Return the [x, y] coordinate for the center point of the cell that contains the specified text.  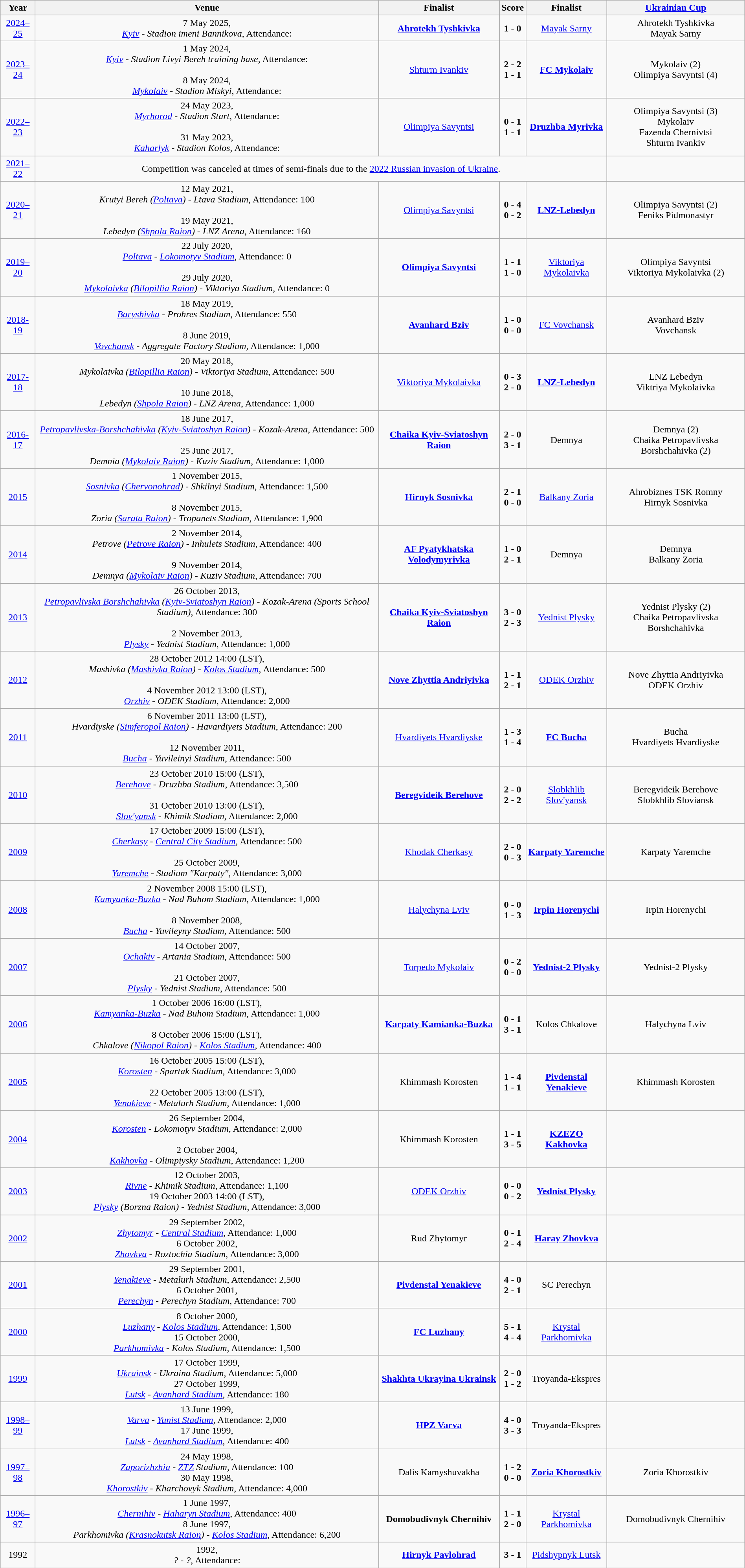
2023–24 [18, 70]
Venue [207, 8]
4 - 0 2 - 1 [513, 1285]
29 September 2002, Zhytomyr - Central Stadium, Attendance: 1,000 6 October 2002, Zhovkva - Roztochia Stadium, Attendance: 3,000 [207, 1238]
Khodak Cherkasy [439, 852]
1 - 11 - 0 [513, 267]
FC Luzhany [439, 1332]
8 October 2000, Luzhany - Kolos Stadium, Attendance: 1,500 15 October 2000, Parkhomivka - Kolos Stadium, Attendance: 1,500 [207, 1332]
1 - 02 - 1 [513, 554]
Mayak Sarny [567, 28]
Rud Zhytomyr [439, 1238]
Olimpiya SavyntsiViktoriya Mykolaivka (2) [676, 267]
Ahrotekh Tyshkivka [439, 28]
2016-17 [18, 439]
Beregvideik BerehoveSlobkhlib Sloviansk [676, 795]
2024–25 [18, 28]
2005 [18, 1082]
2011 [18, 737]
2001 [18, 1285]
Olimpiya Savyntsi (3)MykolaivFazenda ChernivtsiShturm Ivankiv [676, 127]
2013 [18, 617]
Pidshypnyk Lutsk [567, 1555]
0 - 2 0 - 0 [513, 967]
2 - 10 - 0 [513, 497]
Slobkhlib Slov'yansk [567, 795]
2000 [18, 1332]
2007 [18, 967]
14 October 2007, Ochakiv - Artania Stadium, Attendance: 500 21 October 2007, Plysky - Yednist Stadium, Attendance: 500 [207, 967]
0 - 40 - 2 [513, 210]
0 - 32 - 0 [513, 382]
0 - 1 3 - 1 [513, 1024]
FC Mykolaiv [567, 70]
2022–23 [18, 127]
Ukrainian Cup [676, 8]
Karpaty Kamianka-Buzka [439, 1024]
1 - 0 [513, 28]
Demnya (2)Chaika Petropavlivska Borshchahivka (2) [676, 439]
Olimpiya Savyntsi (2)Feniks Pidmonastyr [676, 210]
7 May 2025, Kyiv - Stadion imeni Bannikova, Attendance: [207, 28]
Nove Zhyttia Andriyivka [439, 680]
2006 [18, 1024]
Avanhard BzivVovchansk [676, 325]
2004 [18, 1139]
18 May 2019, Baryshivka - Prohres Stadium, Attendance: 5508 June 2019, Vovchansk - Aggregate Factory Stadium, Attendance: 1,000 [207, 325]
2 - 03 - 1 [513, 439]
2014 [18, 554]
2015 [18, 497]
2002 [18, 1238]
LNZ LebedynViktriya Mykolaivka [676, 382]
1 - 1 2 - 0 [513, 1519]
Ahrotekh TyshkivkaMayak Sarny [676, 28]
2019–20 [18, 267]
0 - 01 - 3 [513, 910]
Haray Zhovkva [567, 1238]
3 - 1 [513, 1555]
2009 [18, 852]
DemnyaBalkany Zoria [676, 554]
2 - 21 - 1 [513, 70]
SC Perechyn [567, 1285]
Hvardiyets Hvardiyske [439, 737]
1992, ? - ?, Attendance: [207, 1555]
1 May 2024, Kyiv - Stadion Livyi Bereh training base, Attendance: 8 May 2024, Mykolaiv - Stadion Miskyi, Attendance: [207, 70]
Beregvideik Berehove [439, 795]
FC Bucha [567, 737]
Score [513, 8]
26 September 2004, Korosten - Lokomotyv Stadium, Attendance: 2,0002 October 2004, Kakhovka - Olimpiysky Stadium, Attendance: 1,200 [207, 1139]
2018-19 [18, 325]
Nove Zhyttia AndriyivkaODEK Orzhiv [676, 680]
1996–97 [18, 1519]
0 - 0 0 - 2 [513, 1191]
Kolos Chkalove [567, 1024]
2020–21 [18, 210]
1 - 12 - 1 [513, 680]
2003 [18, 1191]
Druzhba Myrivka [567, 127]
29 September 2001, Yenakieve - Metalurh Stadium, Attendance: 2,500 6 October 2001, Perechyn - Perechyn Stadium, Attendance: 700 [207, 1285]
2021–22 [18, 168]
1998–99 [18, 1425]
2 - 0 1 - 2 [513, 1378]
2017-18 [18, 382]
12 May 2021, Krutyi Bereh (Poltava) - Ltava Stadium, Attendance: 10019 May 2021, Lebedyn (Shpola Raion) - LNZ Arena, Attendance: 160 [207, 210]
13 June 1999, Varva - Yunist Stadium, Attendance: 2,000 17 June 1999, Lutsk - Avanhard Stadium, Attendance: 400 [207, 1425]
24 May 1998, Zaporizhzhia - ZTZ Stadium, Attendance: 100 30 May 1998, Khorostkiv - Kharchovyk Stadium, Attendance: 4,000 [207, 1472]
22 July 2020, Poltava - Lokomotyv Stadium, Attendance: 029 July 2020, Mykolaivka (Bilopillia Raion) - Viktoriya Stadium, Attendance: 0 [207, 267]
5 - 1 4 - 4 [513, 1332]
FC Vovchansk [567, 325]
17 October 1999, Ukrainsk - Ukraina Stadium, Attendance: 5,000 27 October 1999, Lutsk - Avanhard Stadium, Attendance: 180 [207, 1378]
2 - 00 - 3 [513, 852]
2012 [18, 680]
1997–98 [18, 1472]
17 October 2009 15:00 (LST), Cherkasy - Central City Stadium, Attendance: 500 25 October 2009, Yaremche - Stadium "Karpaty", Attendance: 3,000 [207, 852]
Competition was canceled at times of semi-finals due to the 2022 Russian invasion of Ukraine. [321, 168]
Year [18, 8]
1 June 1997, Chernihiv - Haharyn Stadium, Attendance: 400 8 June 1997, Parkhomivka (Krasnokutsk Raion) - Kolos Stadium, Attendance: 6,200 [207, 1519]
1992 [18, 1555]
Hirnyk Pavlohrad [439, 1555]
1 - 2 0 - 0 [513, 1472]
1 - 31 - 4 [513, 737]
1 - 00 - 0 [513, 325]
Torpedo Mykolaiv [439, 967]
BuchaHvardiyets Hvardiyske [676, 737]
12 October 2003, Rivne - Khimik Stadium, Attendance: 1,100 19 October 2003 14:00 (LST), Plysky (Borzna Raion) - Yednist Stadium, Attendance: 3,000 [207, 1191]
2008 [18, 910]
Avanhard Bziv [439, 325]
2010 [18, 795]
2 November 2008 15:00 (LST), Kamyanka-Buzka - Nad Buhom Stadium, Attendance: 1,000 8 November 2008, Bucha - Yuvileyny Stadium, Attendance: 500 [207, 910]
3 - 02 - 3 [513, 617]
1 - 1 3 - 5 [513, 1139]
AF Pyatykhatska Volodymyrivka [439, 554]
Ahrobiznes TSK RomnyHirnyk Sosnivka [676, 497]
Balkany Zoria [567, 497]
24 May 2023, Myrhorod - Stadion Start, Attendance: 31 May 2023, Kaharlyk - Stadion Kolos, Attendance: [207, 127]
20 May 2018, Mykolaivka (Bilopillia Raion) - Viktoriya Stadium, Attendance: 500 10 June 2018, Lebedyn (Shpola Raion) - LNZ Arena, Attendance: 1,000 [207, 382]
2 - 02 - 2 [513, 795]
Dalis Kamyshuvakha [439, 1472]
Shakhta Ukrayina Ukrainsk [439, 1378]
KZEZO Kakhovka [567, 1139]
HPZ Varva [439, 1425]
Hirnyk Sosnivka [439, 497]
0 - 11 - 1 [513, 127]
0 - 12 - 4 [513, 1238]
1 - 4 1 - 1 [513, 1082]
Yednist Plysky (2)Chaika Petropavlivska Borshchahivka [676, 617]
Shturm Ivankiv [439, 70]
Mykolaiv (2)Olimpiya Savyntsi (4) [676, 70]
1999 [18, 1378]
4 - 0 3 - 3 [513, 1425]
